Extract the [x, y] coordinate from the center of the cell holding the provided text.  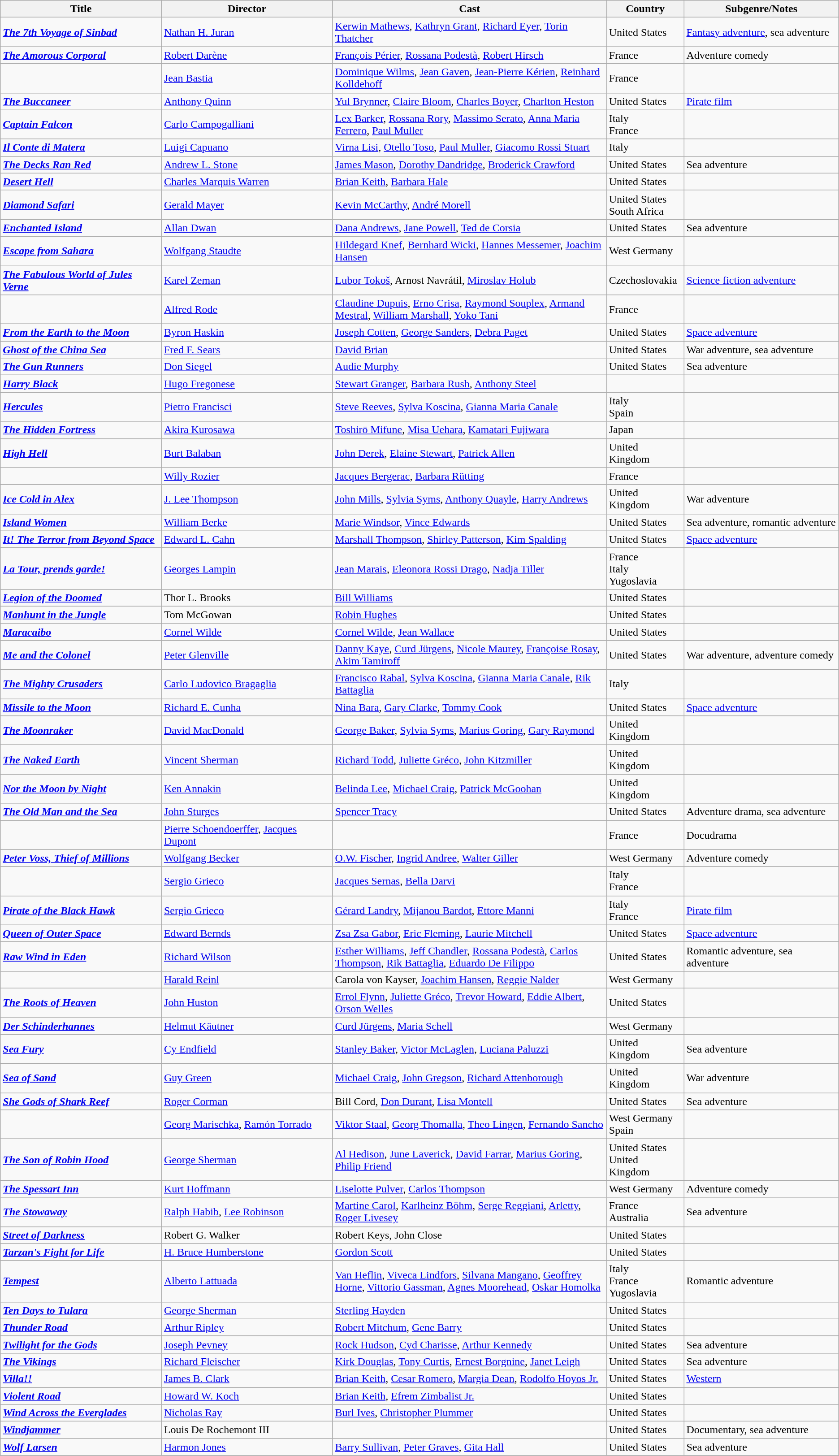
FranceAustralia [645, 1212]
Thor L. Brooks [247, 598]
War adventure, sea adventure [761, 350]
Errol Flynn, Juliette Gréco, Trevor Howard, Eddie Albert, Orson Welles [470, 1002]
Gerald Mayer [247, 204]
Subgenre/Notes [761, 9]
J. Lee Thompson [247, 499]
Toshirō Mifune, Misa Uehara, Kamatari Fujiwara [470, 430]
Claudine Dupuis, Erno Crisa, Raymond Souplex, Armand Mestral, William Marshall, Yoko Tani [470, 309]
Stanley Baker, Victor McLaglen, Luciana Paluzzi [470, 1049]
Diamond Safari [81, 204]
Harmon Jones [247, 1447]
Thunder Road [81, 1327]
Carlo Ludovico Bragaglia [247, 684]
Western [761, 1378]
Burt Balaban [247, 453]
Belinda Lee, Michael Craig, Patrick McGoohan [470, 789]
John Mills, Sylvia Syms, Anthony Quayle, Harry Andrews [470, 499]
The Mighty Crusaders [81, 684]
La Tour, prends garde! [81, 568]
William Berke [247, 522]
Richard E. Cunha [247, 707]
The Naked Earth [81, 759]
Esther Williams, Jeff Chandler, Rossana Podestà, Carlos Thompson, Rik Battaglia, Eduardo De Filippo [470, 957]
Stewart Granger, Barbara Rush, Anthony Steel [470, 384]
Violent Road [81, 1395]
Nathan H. Juran [247, 32]
Ten Days to Tulara [81, 1310]
Brian Keith, Cesar Romero, Margia Dean, Rodolfo Hoyos Jr. [470, 1378]
Science fiction adventure [761, 280]
ItalySpain [645, 407]
Jean Bastia [247, 78]
Nina Bara, Gary Clarke, Tommy Cook [470, 707]
Allan Dwan [247, 228]
Maracaibo [81, 632]
It! The Terror from Beyond Space [81, 539]
H. Bruce Humberstone [247, 1252]
Wolf Larsen [81, 1447]
Marshall Thompson, Shirley Patterson, Kim Spalding [470, 539]
Documentary, sea adventure [761, 1430]
Andrew L. Stone [247, 165]
The Spessart Inn [81, 1189]
She Gods of Shark Reef [81, 1101]
Villa!! [81, 1378]
John Derek, Elaine Stewart, Patrick Allen [470, 453]
George Baker, Sylvia Syms, Marius Goring, Gary Raymond [470, 731]
Hildegard Knef, Bernhard Wicki, Hannes Messemer, Joachim Hansen [470, 251]
Danny Kaye, Curd Jürgens, Nicole Maurey, Françoise Rosay, Akim Tamiroff [470, 655]
Harald Reinl [247, 979]
Wind Across the Everglades [81, 1413]
FranceItalyYugoslavia [645, 568]
Brian Keith, Efrem Zimbalist Jr. [470, 1395]
Island Women [81, 522]
Enchanted Island [81, 228]
Japan [645, 430]
Bill Cord, Don Durant, Lisa Montell [470, 1101]
Czechoslovakia [645, 280]
United StatesSouth Africa [645, 204]
Carola von Kayser, Joachim Hansen, Reggie Nalder [470, 979]
Wolfgang Becker [247, 858]
Georges Lampin [247, 568]
Edward Bernds [247, 933]
High Hell [81, 453]
Barry Sullivan, Peter Graves, Gita Hall [470, 1447]
Kerwin Mathews, Kathryn Grant, Richard Eyer, Torin Thatcher [470, 32]
Karel Zeman [247, 280]
Windjammer [81, 1430]
Byron Haskin [247, 333]
Howard W. Koch [247, 1395]
The Decks Ran Red [81, 165]
From the Earth to the Moon [81, 333]
Cast [470, 9]
Michael Craig, John Gregson, Richard Attenborough [470, 1079]
Romantic adventure, sea adventure [761, 957]
Cornel Wilde, Jean Wallace [470, 632]
Louis De Rochemont III [247, 1430]
Peter Voss, Thief of Millions [81, 858]
Street of Darkness [81, 1235]
John Sturges [247, 812]
Country [645, 9]
War adventure, adventure comedy [761, 655]
John Huston [247, 1002]
Sea of Sand [81, 1079]
Pietro Francisci [247, 407]
Robert Darène [247, 55]
Arthur Ripley [247, 1327]
Tempest [81, 1281]
Van Heflin, Viveca Lindfors, Silvana Mangano, Geoffrey Horne, Vittorio Gassman, Agnes Moorehead, Oskar Homolka [470, 1281]
Fantasy adventure, sea adventure [761, 32]
Spencer Tracy [470, 812]
David Brian [470, 350]
The Gun Runners [81, 367]
The Hidden Fortress [81, 430]
Nor the Moon by Night [81, 789]
Kurt Hoffmann [247, 1189]
Vincent Sherman [247, 759]
Title [81, 9]
Luigi Capuano [247, 147]
Manhunt in the Jungle [81, 615]
Pierre Schoendoerffer, Jacques Dupont [247, 835]
Virna Lisi, Otello Toso, Paul Muller, Giacomo Rossi Stuart [470, 147]
Martine Carol, Karlheinz Böhm, Serge Reggiani, Arletty, Roger Livesey [470, 1212]
Richard Wilson [247, 957]
Lex Barker, Rossana Rory, Massimo Serato, Anna Maria Ferrero, Paul Muller [470, 125]
Georg Marischka, Ramón Torrado [247, 1124]
Alberto Lattuada [247, 1281]
The Buccaneer [81, 101]
Roger Corman [247, 1101]
Raw Wind in Eden [81, 957]
Pirate of the Black Hawk [81, 910]
Ghost of the China Sea [81, 350]
The Stowaway [81, 1212]
Il Conte di Matera [81, 147]
James B. Clark [247, 1378]
Desert Hell [81, 182]
Fred F. Sears [247, 350]
Rock Hudson, Cyd Charisse, Arthur Kennedy [470, 1344]
Brian Keith, Barbara Hale [470, 182]
Dana Andrews, Jane Powell, Ted de Corsia [470, 228]
Hugo Fregonese [247, 384]
Gordon Scott [470, 1252]
The Amorous Corporal [81, 55]
Hercules [81, 407]
James Mason, Dorothy Dandridge, Broderick Crawford [470, 165]
Audie Murphy [470, 367]
Viktor Staal, Georg Thomalla, Theo Lingen, Fernando Sancho [470, 1124]
Robert Keys, John Close [470, 1235]
Robert G. Walker [247, 1235]
United StatesUnited Kingdom [645, 1160]
Dominique Wilms, Jean Gaven, Jean-Pierre Kérien, Reinhard Kolldehoff [470, 78]
The Moonraker [81, 731]
Charles Marquis Warren [247, 182]
Captain Falcon [81, 125]
Director [247, 9]
The Son of Robin Hood [81, 1160]
Marie Windsor, Vince Edwards [470, 522]
Legion of the Doomed [81, 598]
Ralph Habib, Lee Robinson [247, 1212]
Joseph Pevney [247, 1344]
Harry Black [81, 384]
Docudrama [761, 835]
Der Schinderhannes [81, 1026]
The Roots of Heaven [81, 1002]
Escape from Sahara [81, 251]
The Fabulous World of Jules Verne [81, 280]
Burl Ives, Christopher Plummer [470, 1413]
Sea adventure, romantic adventure [761, 522]
Kirk Douglas, Tony Curtis, Ernest Borgnine, Janet Leigh [470, 1361]
Me and the Colonel [81, 655]
Jacques Bergerac, Barbara Rütting [470, 476]
Kevin McCarthy, André Morell [470, 204]
Yul Brynner, Claire Bloom, Charles Boyer, Charlton Heston [470, 101]
Ken Annakin [247, 789]
Richard Fleischer [247, 1361]
Gérard Landry, Mijanou Bardot, Ettore Manni [470, 910]
Francisco Rabal, Sylva Koscina, Gianna Maria Canale, Rik Battaglia [470, 684]
Sea Fury [81, 1049]
ItalyFranceYugoslavia [645, 1281]
Liselotte Pulver, Carlos Thompson [470, 1189]
Wolfgang Staudte [247, 251]
Alfred Rode [247, 309]
Nicholas Ray [247, 1413]
Edward L. Cahn [247, 539]
Sterling Hayden [470, 1310]
The Vikings [81, 1361]
Twilight for the Gods [81, 1344]
Don Siegel [247, 367]
Steve Reeves, Sylva Koscina, Gianna Maria Canale [470, 407]
Curd Jürgens, Maria Schell [470, 1026]
Helmut Käutner [247, 1026]
Romantic adventure [761, 1281]
Jacques Sernas, Bella Darvi [470, 881]
Guy Green [247, 1079]
Jean Marais, Eleonora Rossi Drago, Nadja Tiller [470, 568]
Zsa Zsa Gabor, Eric Fleming, Laurie Mitchell [470, 933]
The Old Man and the Sea [81, 812]
The 7th Voyage of Sinbad [81, 32]
Willy Rozier [247, 476]
Queen of Outer Space [81, 933]
Anthony Quinn [247, 101]
François Périer, Rossana Podestà, Robert Hirsch [470, 55]
Missile to the Moon [81, 707]
Adventure drama, sea adventure [761, 812]
Cy Endfield [247, 1049]
David MacDonald [247, 731]
Robert Mitchum, Gene Barry [470, 1327]
Richard Todd, Juliette Gréco, John Kitzmiller [470, 759]
O.W. Fischer, Ingrid Andree, Walter Giller [470, 858]
Cornel Wilde [247, 632]
Akira Kurosawa [247, 430]
Al Hedison, June Laverick, David Farrar, Marius Goring, Philip Friend [470, 1160]
Tom McGowan [247, 615]
Tarzan's Fight for Life [81, 1252]
Ice Cold in Alex [81, 499]
Lubor Tokoš, Arnost Navrátil, Miroslav Holub [470, 280]
West GermanySpain [645, 1124]
Joseph Cotten, George Sanders, Debra Paget [470, 333]
Carlo Campogalliani [247, 125]
Robin Hughes [470, 615]
Bill Williams [470, 598]
Peter Glenville [247, 655]
